Pinpoint the cell where the given text exists, returning its (X, Y) midpoint coordinate. 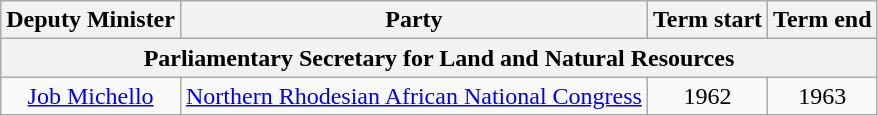
Job Michello (91, 96)
Deputy Minister (91, 20)
Party (414, 20)
Northern Rhodesian African National Congress (414, 96)
Term start (707, 20)
Parliamentary Secretary for Land and Natural Resources (439, 58)
Term end (823, 20)
1962 (707, 96)
1963 (823, 96)
